Find where the given text appears and provide that cell's center as [x, y] coordinate. 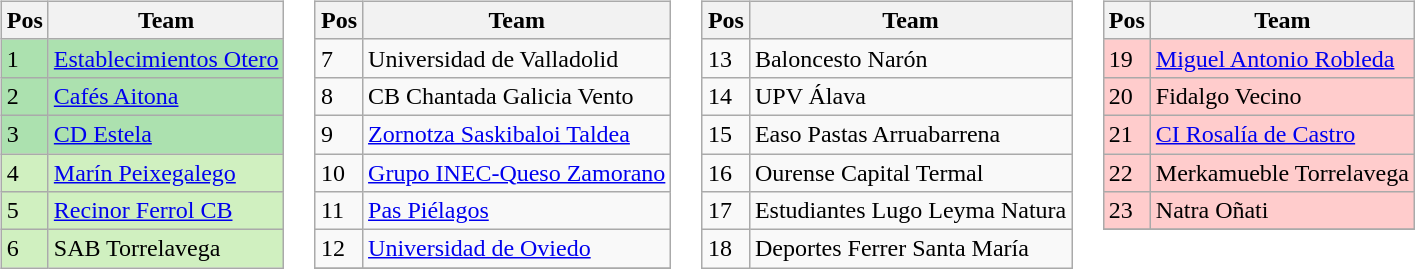
10 [338, 173]
SAB Torrelavega [166, 249]
21 [1126, 134]
CD Estela [166, 134]
16 [726, 173]
Universidad de Oviedo [517, 249]
23 [1126, 211]
Baloncesto Narón [910, 58]
14 [726, 96]
22 [1126, 173]
Deportes Ferrer Santa María [910, 249]
7 [338, 58]
Cafés Aitona [166, 96]
UPV Álava [910, 96]
CI Rosalía de Castro [1282, 134]
8 [338, 96]
3 [24, 134]
Easo Pastas Arruabarrena [910, 134]
Estudiantes Lugo Leyma Natura [910, 211]
6 [24, 249]
Universidad de Valladolid [517, 58]
Zornotza Saskibaloi Taldea [517, 134]
15 [726, 134]
Fidalgo Vecino [1282, 96]
Natra Oñati [1282, 211]
20 [1126, 96]
Merkamueble Torrelavega [1282, 173]
18 [726, 249]
13 [726, 58]
11 [338, 211]
2 [24, 96]
Pas Piélagos [517, 211]
19 [1126, 58]
CB Chantada Galicia Vento [517, 96]
4 [24, 173]
Miguel Antonio Robleda [1282, 58]
Establecimientos Otero [166, 58]
17 [726, 211]
Ourense Capital Termal [910, 173]
Recinor Ferrol CB [166, 211]
Marín Peixegalego [166, 173]
9 [338, 134]
12 [338, 249]
Grupo INEC-Queso Zamorano [517, 173]
5 [24, 211]
1 [24, 58]
